Search for the cell housing the specified text and yield its (x, y) center coordinate. 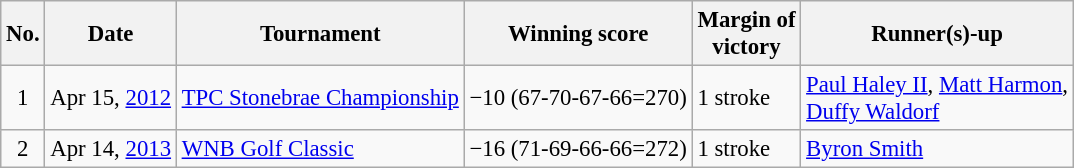
No. (23, 34)
Margin ofvictory (746, 34)
1 (23, 98)
Apr 15, 2012 (110, 98)
Apr 14, 2013 (110, 149)
Date (110, 34)
Byron Smith (938, 149)
−10 (67-70-67-66=270) (578, 98)
Paul Haley II, Matt Harmon, Duffy Waldorf (938, 98)
WNB Golf Classic (320, 149)
TPC Stonebrae Championship (320, 98)
−16 (71-69-66-66=272) (578, 149)
2 (23, 149)
Winning score (578, 34)
Tournament (320, 34)
Runner(s)-up (938, 34)
